Extract the (X, Y) coordinate from the center of the cell holding the provided text.  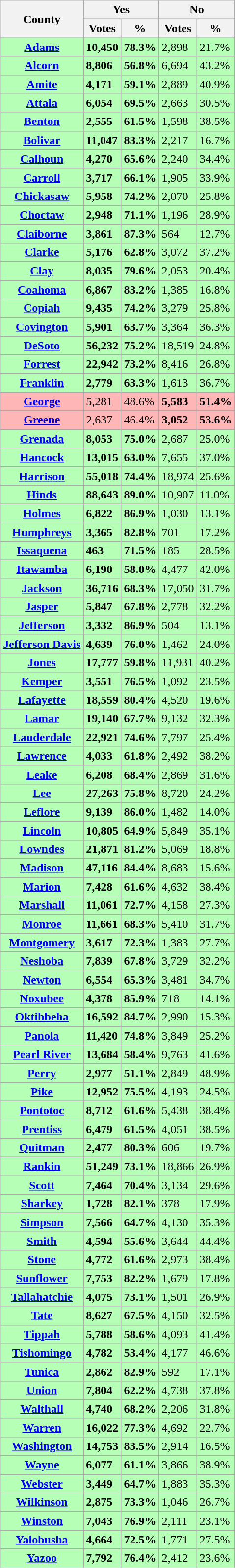
4,075 (102, 1297)
1,046 (178, 1502)
12,952 (102, 1092)
10,907 (178, 495)
11,061 (102, 905)
14.1% (216, 998)
Leflore (42, 812)
463 (102, 551)
4,150 (178, 1316)
2,862 (102, 1371)
37.8% (216, 1390)
7,797 (178, 737)
Yazoo (42, 1558)
31.8% (216, 1409)
George (42, 401)
9,763 (178, 1054)
7,804 (102, 1390)
81.2% (140, 849)
4,158 (178, 905)
7,839 (102, 961)
11,931 (178, 663)
Jasper (42, 607)
40.9% (216, 84)
27,263 (102, 793)
7,428 (102, 887)
Tallahatchie (42, 1297)
9,139 (102, 812)
16.7% (216, 140)
18,519 (178, 346)
3,072 (178, 252)
8,627 (102, 1316)
2,849 (178, 1073)
58.6% (140, 1334)
10,450 (102, 47)
2,637 (102, 420)
71.1% (140, 215)
13,015 (102, 457)
34.7% (216, 980)
5,849 (178, 831)
19,140 (102, 719)
70.4% (140, 1185)
3,551 (102, 681)
Copiah (42, 308)
2,240 (178, 159)
Walthall (42, 1409)
13,684 (102, 1054)
72.3% (140, 943)
4,632 (178, 887)
87.3% (140, 234)
7,753 (102, 1278)
185 (178, 551)
8,712 (102, 1110)
4,772 (102, 1260)
Jefferson Davis (42, 644)
76.4% (140, 1558)
77.3% (140, 1428)
Lowndes (42, 849)
75.2% (140, 346)
18,866 (178, 1167)
Webster (42, 1484)
County (42, 19)
11.0% (216, 495)
2,869 (178, 774)
6,554 (102, 980)
7,655 (178, 457)
3,717 (102, 177)
24.8% (216, 346)
2,914 (178, 1446)
1,385 (178, 290)
88,643 (102, 495)
71.5% (140, 551)
2,663 (178, 103)
Holmes (42, 513)
9,132 (178, 719)
Alcorn (42, 66)
10,805 (102, 831)
Sharkey (42, 1204)
33.9% (216, 177)
Sunflower (42, 1278)
14.0% (216, 812)
7,566 (102, 1222)
22.7% (216, 1428)
19.7% (216, 1148)
3,332 (102, 625)
19.6% (216, 700)
74.6% (140, 737)
67.7% (140, 719)
32.5% (216, 1316)
27.3% (216, 905)
44.4% (216, 1241)
2,217 (178, 140)
Carroll (42, 177)
17.8% (216, 1278)
4,692 (178, 1428)
28.5% (216, 551)
2,948 (102, 215)
55.6% (140, 1241)
31.6% (216, 774)
Marion (42, 887)
16.5% (216, 1446)
DeSoto (42, 346)
51,249 (102, 1167)
78.3% (140, 47)
Attala (42, 103)
14,753 (102, 1446)
17.9% (216, 1204)
11,420 (102, 1036)
Lincoln (42, 831)
2,492 (178, 756)
84.4% (140, 868)
28.9% (216, 215)
Benton (42, 122)
41.4% (216, 1334)
5,069 (178, 849)
26.8% (216, 364)
Covington (42, 327)
Noxubee (42, 998)
42.0% (216, 570)
1,679 (178, 1278)
2,898 (178, 47)
11,047 (102, 140)
4,171 (102, 84)
Madison (42, 868)
62.8% (140, 252)
32.3% (216, 719)
5,901 (102, 327)
Claiborne (42, 234)
29.6% (216, 1185)
Jackson (42, 588)
18,559 (102, 700)
80.3% (140, 1148)
58.4% (140, 1054)
18,974 (178, 476)
37.0% (216, 457)
4,051 (178, 1129)
718 (178, 998)
Franklin (42, 383)
4,177 (178, 1353)
16,592 (102, 1017)
66.1% (140, 177)
3,364 (178, 327)
76.5% (140, 681)
Jones (42, 663)
69.5% (140, 103)
27.7% (216, 943)
Simpson (42, 1222)
26.7% (216, 1502)
1,905 (178, 177)
1,383 (178, 943)
53.6% (216, 420)
83.5% (140, 1446)
5,410 (178, 924)
Lauderdale (42, 737)
2,779 (102, 383)
Warren (42, 1428)
Jefferson (42, 625)
Humphreys (42, 532)
8,720 (178, 793)
7,464 (102, 1185)
1,771 (178, 1540)
4,193 (178, 1092)
21,871 (102, 849)
Lawrence (42, 756)
6,208 (102, 774)
4,477 (178, 570)
3,644 (178, 1241)
Forrest (42, 364)
46.6% (216, 1353)
7,792 (102, 1558)
76.9% (140, 1521)
3,449 (102, 1484)
1,196 (178, 215)
2,977 (102, 1073)
73.3% (140, 1502)
83.3% (140, 140)
5,788 (102, 1334)
Clarke (42, 252)
Quitman (42, 1148)
Stone (42, 1260)
82.1% (140, 1204)
564 (178, 234)
5,176 (102, 252)
3,866 (178, 1465)
3,134 (178, 1185)
35.1% (216, 831)
55,018 (102, 476)
Grenada (42, 439)
74.8% (140, 1036)
2,070 (178, 196)
Lee (42, 793)
17.2% (216, 532)
Union (42, 1390)
4,738 (178, 1390)
25.6% (216, 476)
46.4% (140, 420)
48.9% (216, 1073)
56.8% (140, 66)
Neshoba (42, 961)
75.8% (140, 793)
30.5% (216, 103)
5,281 (102, 401)
72.7% (140, 905)
3,729 (178, 961)
34.4% (216, 159)
5,583 (178, 401)
1,728 (102, 1204)
4,130 (178, 1222)
63.0% (140, 457)
25.2% (216, 1036)
22,942 (102, 364)
80.4% (140, 700)
36.3% (216, 327)
4,664 (102, 1540)
58.0% (140, 570)
2,973 (178, 1260)
74.4% (140, 476)
Yalobusha (42, 1540)
3,279 (178, 308)
17,050 (178, 588)
1,598 (178, 122)
2,778 (178, 607)
89.0% (140, 495)
2,687 (178, 439)
4,033 (102, 756)
16,022 (102, 1428)
65.3% (140, 980)
56,232 (102, 346)
7,043 (102, 1521)
2,477 (102, 1148)
25.4% (216, 737)
21.7% (216, 47)
2,206 (178, 1409)
85.9% (140, 998)
6,867 (102, 290)
24.2% (216, 793)
6,054 (102, 103)
Pearl River (42, 1054)
64.9% (140, 831)
6,694 (178, 66)
4,594 (102, 1241)
27.5% (216, 1540)
Tippah (42, 1334)
17,777 (102, 663)
59.1% (140, 84)
37.2% (216, 252)
Perry (42, 1073)
8,416 (178, 364)
Leake (42, 774)
Newton (42, 980)
82.2% (140, 1278)
2,111 (178, 1521)
18.8% (216, 849)
63.7% (140, 327)
3,849 (178, 1036)
Greene (42, 420)
1,883 (178, 1484)
Adams (42, 47)
22,921 (102, 737)
63.3% (140, 383)
Harrison (42, 476)
6,190 (102, 570)
59.8% (140, 663)
38.9% (216, 1465)
Scott (42, 1185)
3,617 (102, 943)
36,716 (102, 588)
8,806 (102, 66)
3,365 (102, 532)
40.2% (216, 663)
1,092 (178, 681)
4,639 (102, 644)
Choctaw (42, 215)
68.2% (140, 1409)
4,093 (178, 1334)
76.0% (140, 644)
Calhoun (42, 159)
Lafayette (42, 700)
Smith (42, 1241)
24.5% (216, 1092)
67.5% (140, 1316)
83.2% (140, 290)
Wilkinson (42, 1502)
1,501 (178, 1297)
43.2% (216, 66)
9,435 (102, 308)
47,116 (102, 868)
23.5% (216, 681)
2,875 (102, 1502)
Chickasaw (42, 196)
65.6% (140, 159)
Yes (121, 10)
72.5% (140, 1540)
6,479 (102, 1129)
6,822 (102, 513)
24.0% (216, 644)
16.8% (216, 290)
68.4% (140, 774)
4,782 (102, 1353)
62.2% (140, 1390)
8,053 (102, 439)
Hancock (42, 457)
Lamar (42, 719)
606 (178, 1148)
2,990 (178, 1017)
4,740 (102, 1409)
Amite (42, 84)
48.6% (140, 401)
Clay (42, 271)
Oktibbeha (42, 1017)
No (197, 10)
Pike (42, 1092)
15.6% (216, 868)
5,847 (102, 607)
Washington (42, 1446)
86.0% (140, 812)
5,958 (102, 196)
Wayne (42, 1465)
73.2% (140, 364)
2,555 (102, 122)
61.8% (140, 756)
17.1% (216, 1371)
Hinds (42, 495)
2,889 (178, 84)
Issaquena (42, 551)
53.4% (140, 1353)
79.6% (140, 271)
2,412 (178, 1558)
2,053 (178, 271)
36.7% (216, 383)
5,438 (178, 1110)
Bolivar (42, 140)
701 (178, 532)
Tishomingo (42, 1353)
Montgomery (42, 943)
3,481 (178, 980)
25.0% (216, 439)
Prentiss (42, 1129)
75.5% (140, 1092)
Rankin (42, 1167)
Monroe (42, 924)
38.2% (216, 756)
1,462 (178, 644)
6,077 (102, 1465)
378 (178, 1204)
75.0% (140, 439)
51.1% (140, 1073)
3,861 (102, 234)
23.1% (216, 1521)
8,035 (102, 271)
1,030 (178, 513)
82.8% (140, 532)
8,683 (178, 868)
Panola (42, 1036)
Winston (42, 1521)
Pontotoc (42, 1110)
3,052 (178, 420)
Tate (42, 1316)
Kemper (42, 681)
4,270 (102, 159)
20.4% (216, 271)
Marshall (42, 905)
41.6% (216, 1054)
23.6% (216, 1558)
61.1% (140, 1465)
Tunica (42, 1371)
11,661 (102, 924)
1,482 (178, 812)
4,520 (178, 700)
12.7% (216, 234)
82.9% (140, 1371)
84.7% (140, 1017)
504 (178, 625)
4,378 (102, 998)
15.3% (216, 1017)
1,613 (178, 383)
51.4% (216, 401)
Coahoma (42, 290)
592 (178, 1371)
Itawamba (42, 570)
